Search for the cell housing the specified text and yield its (x, y) center coordinate. 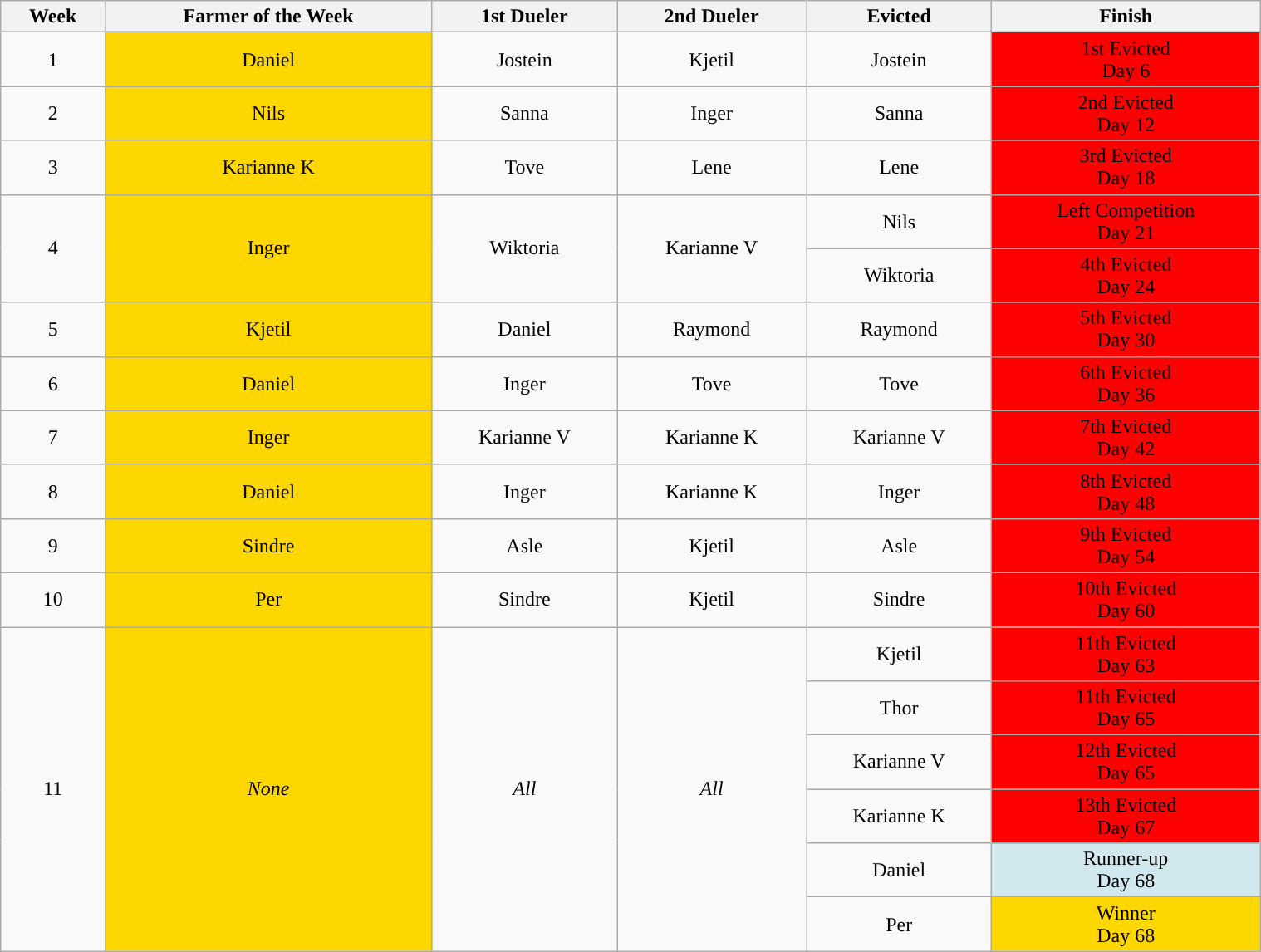
10th EvictedDay 60 (1126, 600)
13th EvictedDay 67 (1126, 816)
1st Dueler (524, 17)
11th EvictedDay 63 (1126, 653)
2 (53, 113)
4th EvictedDay 24 (1126, 276)
8th EvictedDay 48 (1126, 492)
1 (53, 60)
9th EvictedDay 54 (1126, 545)
4 (53, 248)
WinnerDay 68 (1126, 924)
11th EvictedDay 65 (1126, 708)
1st EvictedDay 6 (1126, 60)
10 (53, 600)
6th EvictedDay 36 (1126, 384)
3 (53, 168)
Week (53, 17)
11 (53, 788)
7 (53, 437)
Farmer of the Week (268, 17)
Runner-upDay 68 (1126, 871)
7th EvictedDay 42 (1126, 437)
Thor (899, 708)
9 (53, 545)
3rd EvictedDay 18 (1126, 168)
None (268, 788)
5th EvictedDay 30 (1126, 329)
Left CompetitionDay 21 (1126, 221)
6 (53, 384)
Finish (1126, 17)
Evicted (899, 17)
8 (53, 492)
2nd Dueler (712, 17)
5 (53, 329)
2nd EvictedDay 12 (1126, 113)
12th EvictedDay 65 (1126, 763)
